Output the [x, y] coordinate of the center of the cell containing the given text.  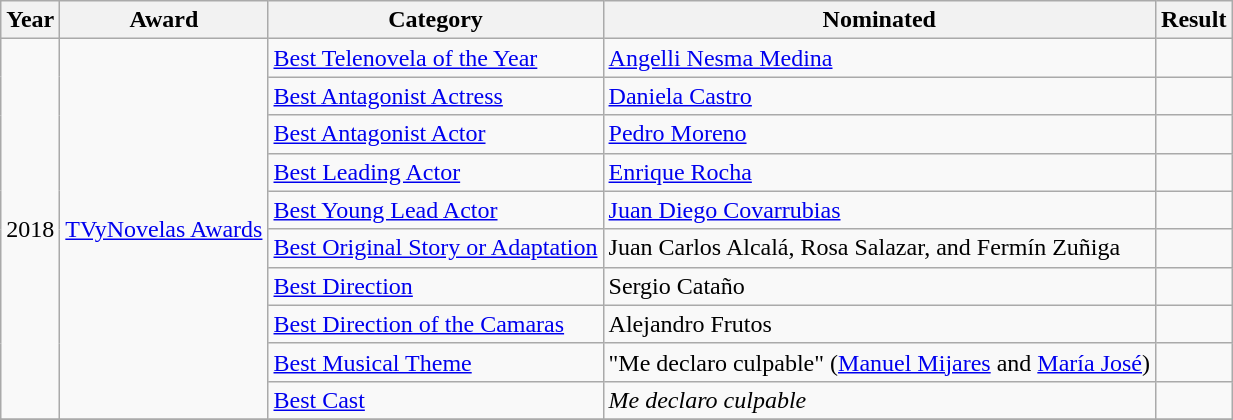
Daniela Castro [879, 96]
Sergio Cataño [879, 286]
Alejandro Frutos [879, 324]
Best Telenovela of the Year [436, 58]
Angelli Nesma Medina [879, 58]
Result [1194, 20]
Best Antagonist Actor [436, 134]
Best Cast [436, 400]
Award [164, 20]
"Me declaro culpable" (Manuel Mijares and María José) [879, 362]
Enrique Rocha [879, 172]
Pedro Moreno [879, 134]
Best Direction [436, 286]
2018 [30, 230]
TVyNovelas Awards [164, 230]
Nominated [879, 20]
Year [30, 20]
Best Antagonist Actress [436, 96]
Best Young Lead Actor [436, 210]
Best Original Story or Adaptation [436, 248]
Best Direction of the Camaras [436, 324]
Juan Carlos Alcalá, Rosa Salazar, and Fermín Zuñiga [879, 248]
Juan Diego Covarrubias [879, 210]
Category [436, 20]
Best Leading Actor [436, 172]
Best Musical Theme [436, 362]
Me declaro culpable [879, 400]
